Scan for the cell matching the given text and deliver its (x, y) coordinate at center. 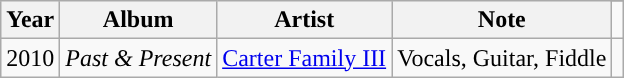
Artist (304, 20)
Year (30, 20)
Carter Family III (304, 58)
2010 (30, 58)
Vocals, Guitar, Fiddle (502, 58)
Note (502, 20)
Album (138, 20)
Past & Present (138, 58)
